Search for the cell housing the specified text and yield its (X, Y) center coordinate. 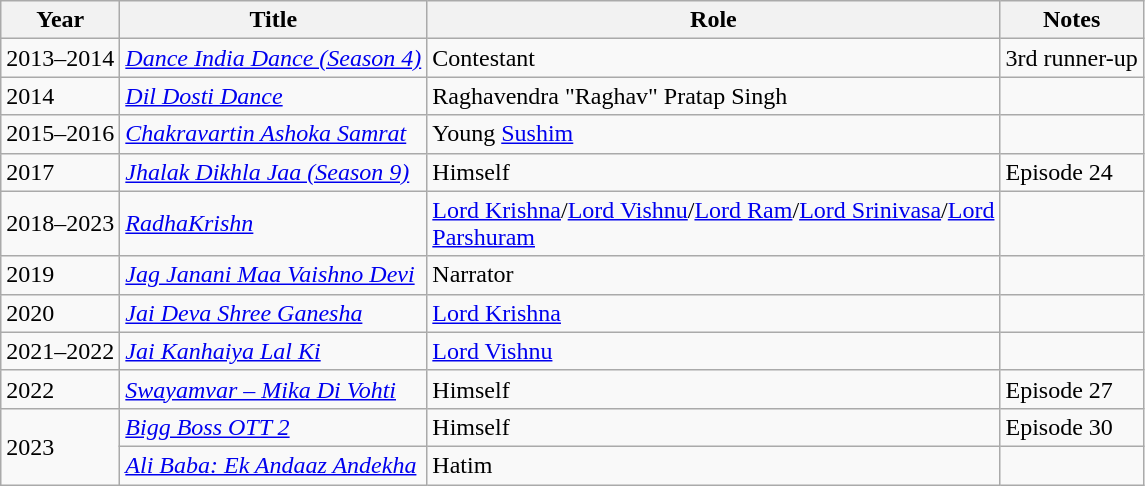
Episode 27 (1072, 389)
2020 (60, 313)
Title (274, 20)
Lord Krishna/Lord Vishnu/Lord Ram/Lord Srinivasa/LordParshuram (714, 224)
Raghavendra "Raghav" Pratap Singh (714, 96)
Dil Dosti Dance (274, 96)
2017 (60, 172)
Jai Deva Shree Ganesha (274, 313)
Contestant (714, 58)
2015–2016 (60, 134)
2019 (60, 275)
Chakravartin Ashoka Samrat (274, 134)
Jhalak Dikhla Jaa (Season 9) (274, 172)
Role (714, 20)
Ali Baba: Ek Andaaz Andekha (274, 465)
Lord Krishna (714, 313)
2018–2023 (60, 224)
2014 (60, 96)
Jai Kanhaiya Lal Ki (274, 351)
RadhaKrishn (274, 224)
Bigg Boss OTT 2 (274, 427)
Notes (1072, 20)
Swayamvar – Mika Di Vohti (274, 389)
3rd runner-up (1072, 58)
Episode 30 (1072, 427)
Dance India Dance (Season 4) (274, 58)
Young Sushim (714, 134)
Jag Janani Maa Vaishno Devi (274, 275)
2022 (60, 389)
Lord Vishnu (714, 351)
Narrator (714, 275)
2023 (60, 446)
Year (60, 20)
Episode 24 (1072, 172)
Hatim (714, 465)
2013–2014 (60, 58)
2021–2022 (60, 351)
